Detect which cell encompasses the target text, then output its (X, Y) center coordinate. 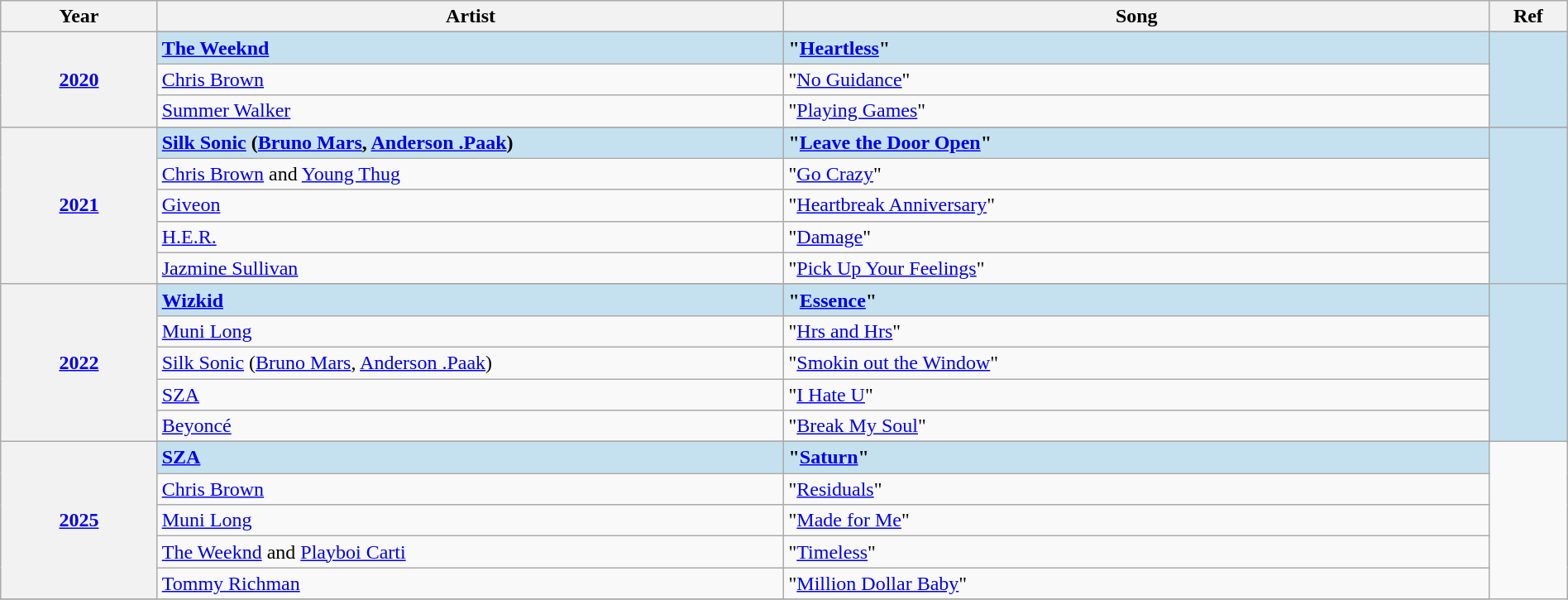
Ref (1528, 17)
"Million Dollar Baby" (1136, 583)
Chris Brown and Young Thug (471, 174)
"Saturn" (1136, 458)
2025 (79, 521)
"Heartbreak Anniversary" (1136, 205)
"Break My Soul" (1136, 426)
"I Hate U" (1136, 395)
H.E.R. (471, 237)
Summer Walker (471, 111)
"Essence" (1136, 300)
Artist (471, 17)
"Pick Up Your Feelings" (1136, 268)
Wizkid (471, 300)
"Timeless" (1136, 552)
"Smokin out the Window" (1136, 362)
"Made for Me" (1136, 521)
The Weeknd (471, 48)
Tommy Richman (471, 583)
"Playing Games" (1136, 111)
"Heartless" (1136, 48)
The Weeknd and Playboi Carti (471, 552)
2022 (79, 362)
2021 (79, 205)
Year (79, 17)
2020 (79, 79)
Beyoncé (471, 426)
"No Guidance" (1136, 79)
Song (1136, 17)
"Go Crazy" (1136, 174)
"Leave the Door Open" (1136, 142)
Jazmine Sullivan (471, 268)
"Residuals" (1136, 489)
"Hrs and Hrs" (1136, 331)
"Damage" (1136, 237)
Giveon (471, 205)
